Locate the cell with the specified text and output its (X, Y) center coordinate. 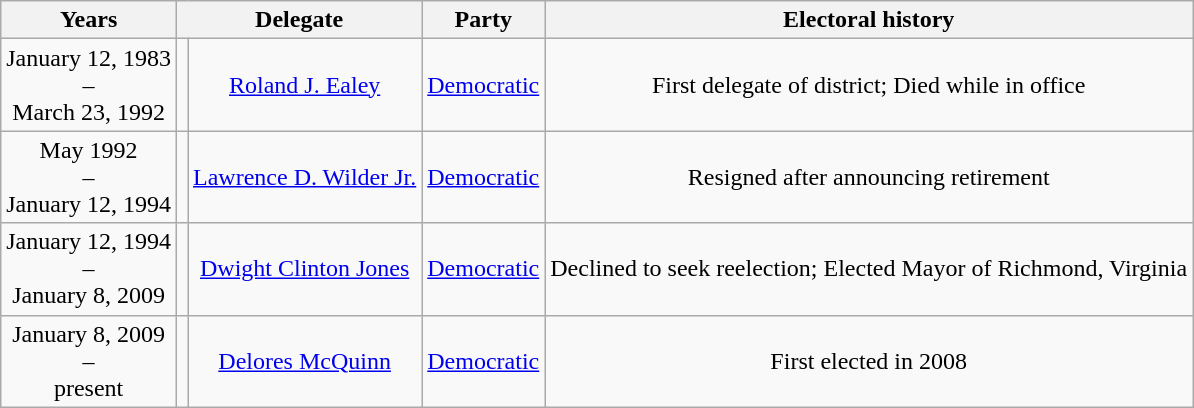
Lawrence D. Wilder Jr. (305, 177)
May 1992–January 12, 1994 (89, 177)
Dwight Clinton Jones (305, 269)
Delores McQuinn (305, 361)
Resigned after announcing retirement (869, 177)
Roland J. Ealey (305, 85)
Years (89, 20)
January 12, 1983–March 23, 1992 (89, 85)
Electoral history (869, 20)
Declined to seek reelection; Elected Mayor of Richmond, Virginia (869, 269)
January 12, 1994–January 8, 2009 (89, 269)
Delegate (298, 20)
January 8, 2009–present (89, 361)
First elected in 2008 (869, 361)
First delegate of district; Died while in office (869, 85)
Party (484, 20)
